Detect which cell encompasses the target text, then output its (x, y) center coordinate. 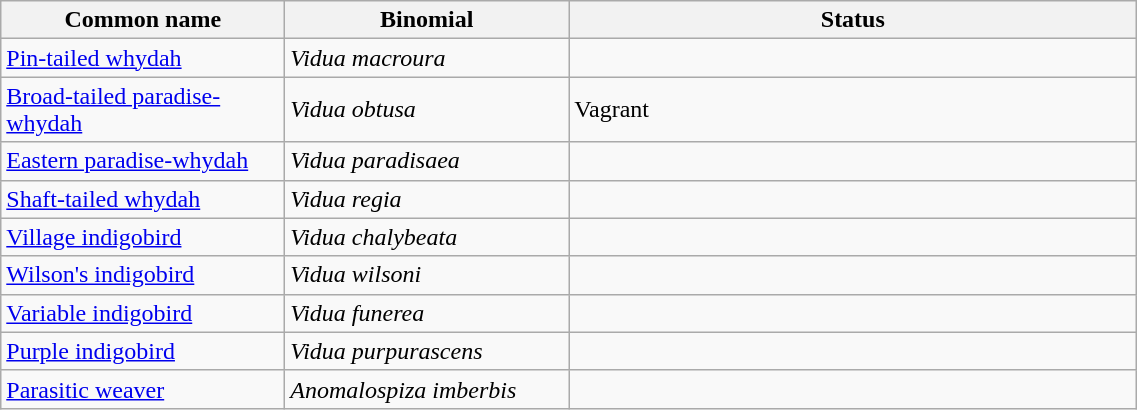
Pin-tailed whydah (143, 58)
Vidua macroura (427, 58)
Status (853, 20)
Variable indigobird (143, 313)
Purple indigobird (143, 351)
Broad-tailed paradise-whydah (143, 110)
Anomalospiza imberbis (427, 389)
Vidua regia (427, 199)
Wilson's indigobird (143, 275)
Village indigobird (143, 237)
Vagrant (853, 110)
Vidua paradisaea (427, 161)
Common name (143, 20)
Vidua chalybeata (427, 237)
Vidua wilsoni (427, 275)
Shaft-tailed whydah (143, 199)
Parasitic weaver (143, 389)
Vidua funerea (427, 313)
Vidua purpurascens (427, 351)
Eastern paradise-whydah (143, 161)
Binomial (427, 20)
Vidua obtusa (427, 110)
